Locate the cell with the specified text and output its [x, y] center coordinate. 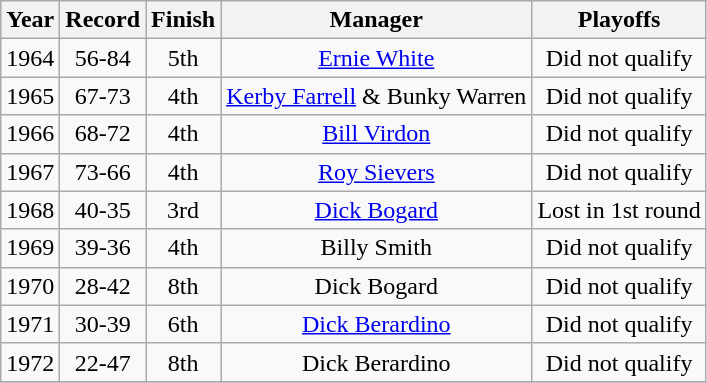
Year [30, 20]
1972 [30, 362]
5th [184, 58]
Ernie White [376, 58]
68-72 [103, 134]
67-73 [103, 96]
1964 [30, 58]
28-42 [103, 286]
22-47 [103, 362]
Billy Smith [376, 248]
39-36 [103, 248]
3rd [184, 210]
Record [103, 20]
56-84 [103, 58]
Manager [376, 20]
Kerby Farrell & Bunky Warren [376, 96]
Bill Virdon [376, 134]
Lost in 1st round [619, 210]
1965 [30, 96]
40-35 [103, 210]
1968 [30, 210]
1970 [30, 286]
1971 [30, 324]
30-39 [103, 324]
1966 [30, 134]
Roy Sievers [376, 172]
73-66 [103, 172]
1967 [30, 172]
Finish [184, 20]
Playoffs [619, 20]
6th [184, 324]
1969 [30, 248]
